Detect which cell encompasses the target text, then output its [X, Y] center coordinate. 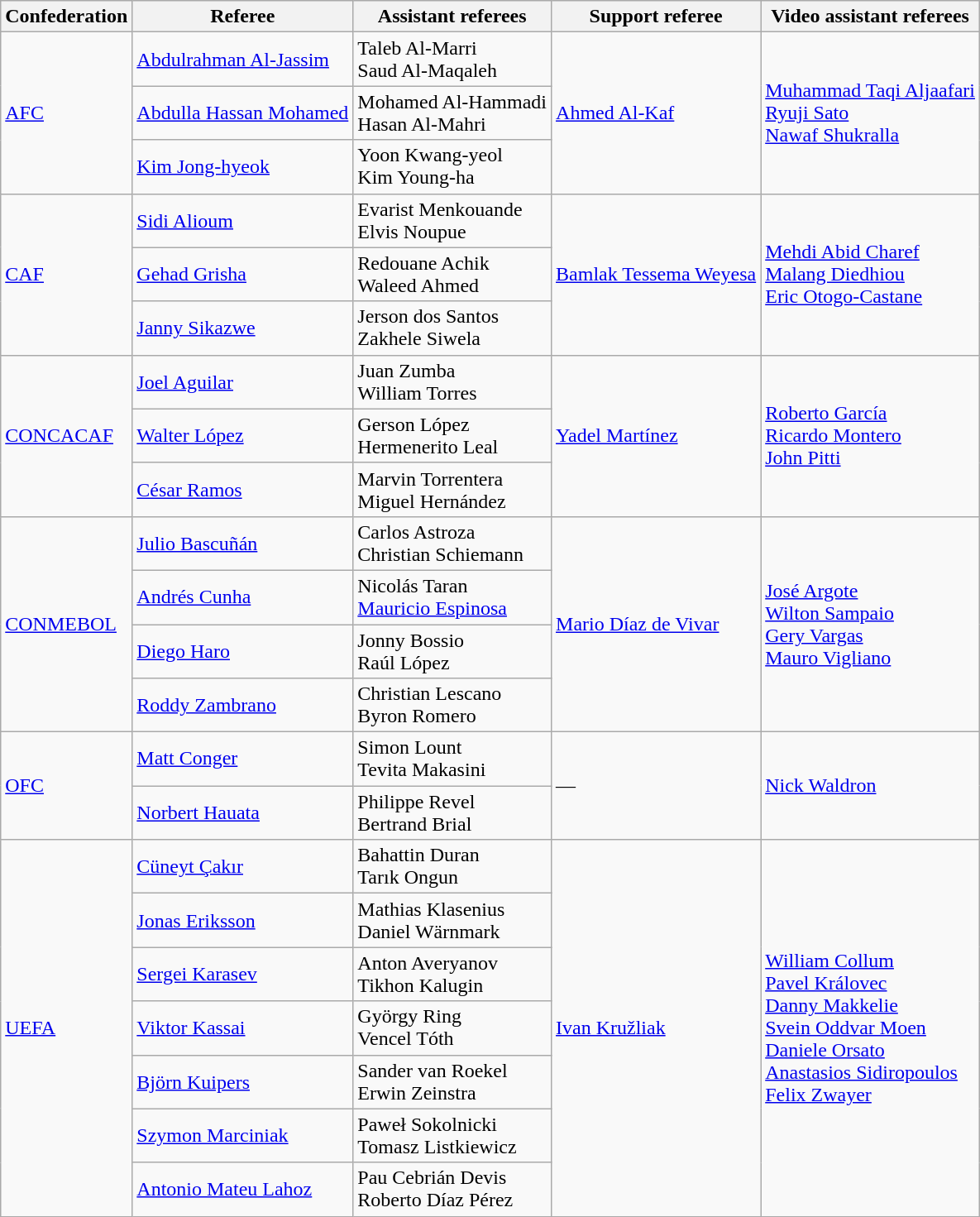
Diego Haro [243, 650]
Carlos Astroza Christian Schiemann [452, 543]
Assistant referees [452, 17]
Mohamed Al-Hammadi Hasan Al-Mahri [452, 113]
UEFA [66, 1028]
Roddy Zambrano [243, 705]
Referee [243, 17]
OFC [66, 786]
Kim Jong-hyeok [243, 167]
Björn Kuipers [243, 1082]
Julio Bascuñán [243, 543]
CONCACAF [66, 435]
José Argote Wilton Sampaio Gery Vargas Mauro Vigliano [870, 624]
György Ring Vencel Tóth [452, 1028]
Yoon Kwang-yeol Kim Young-ha [452, 167]
Ivan Kružliak [657, 1028]
Evarist Menkouande Elvis Noupue [452, 220]
Jonny Bossio Raúl López [452, 650]
Norbert Hauata [243, 812]
Video assistant referees [870, 17]
Matt Conger [243, 759]
Walter López [243, 435]
Roberto García Ricardo Montero John Pitti [870, 435]
Juan Zumba William Torres [452, 382]
Nicolás Taran Mauricio Espinosa [452, 597]
— [657, 786]
Jonas Eriksson [243, 920]
Abdulla Hassan Mohamed [243, 113]
Redouane Achik Waleed Ahmed [452, 275]
AFC [66, 113]
Philippe Revel Bertrand Brial [452, 812]
Bamlak Tessema Weyesa [657, 275]
Mario Díaz de Vivar [657, 624]
Yadel Martínez [657, 435]
Paweł Sokolnicki Tomasz Listkiewicz [452, 1135]
Szymon Marciniak [243, 1135]
Cüneyt Çakır [243, 867]
Marvin Torrentera Miguel Hernández [452, 490]
Christian Lescano Byron Romero [452, 705]
Sander van Roekel Erwin Zeinstra [452, 1082]
Joel Aguilar [243, 382]
Ahmed Al-Kaf [657, 113]
César Ramos [243, 490]
Antonio Mateu Lahoz [243, 1190]
Abdulrahman Al-Jassim [243, 60]
Gerson López Hermenerito Leal [452, 435]
Sergei Karasev [243, 975]
Janny Sikazwe [243, 328]
Mehdi Abid Charef Malang Diedhiou Eric Otogo-Castane [870, 275]
CONMEBOL [66, 624]
Muhammad Taqi Aljaafari Ryuji Sato Nawaf Shukralla [870, 113]
Andrés Cunha [243, 597]
Anton Averyanov Tikhon Kalugin [452, 975]
Confederation [66, 17]
Taleb Al-Marri Saud Al-Maqaleh [452, 60]
Support referee [657, 17]
Pau Cebrián Devis Roberto Díaz Pérez [452, 1190]
Bahattin Duran Tarık Ongun [452, 867]
Viktor Kassai [243, 1028]
CAF [66, 275]
Jerson dos Santos Zakhele Siwela [452, 328]
Gehad Grisha [243, 275]
Simon Lount Tevita Makasini [452, 759]
Mathias Klasenius Daniel Wärnmark [452, 920]
Sidi Alioum [243, 220]
Nick Waldron [870, 786]
William Collum Pavel Královec Danny Makkelie Svein Oddvar Moen Daniele Orsato Anastasios Sidiropoulos Felix Zwayer [870, 1028]
